From the cell containing the given text, extract its center point as (x, y) coordinate. 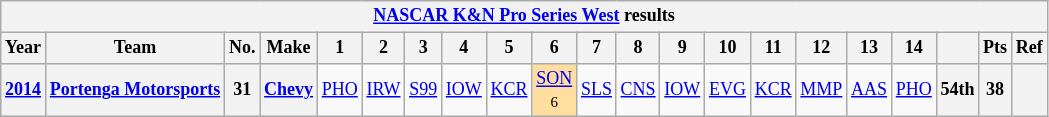
Pts (996, 48)
Portenga Motorsports (134, 90)
NASCAR K&N Pro Series West results (524, 16)
S99 (424, 90)
7 (597, 48)
MMP (822, 90)
CNS (638, 90)
6 (554, 48)
IRW (384, 90)
8 (638, 48)
2014 (24, 90)
54th (958, 90)
38 (996, 90)
1 (340, 48)
SON6 (554, 90)
14 (914, 48)
11 (773, 48)
SLS (597, 90)
Team (134, 48)
3 (424, 48)
4 (464, 48)
Make (289, 48)
No. (242, 48)
9 (682, 48)
Ref (1029, 48)
31 (242, 90)
5 (509, 48)
EVG (728, 90)
Year (24, 48)
2 (384, 48)
AAS (870, 90)
Chevy (289, 90)
10 (728, 48)
13 (870, 48)
12 (822, 48)
